From the cell containing the given text, extract its center point as [X, Y] coordinate. 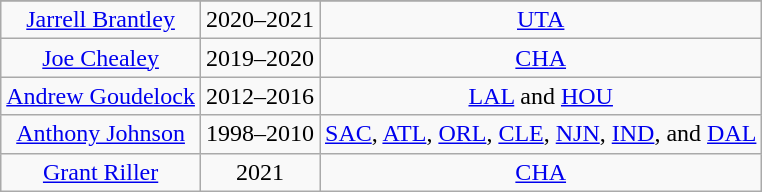
2021 [260, 172]
Joe Chealey [101, 58]
Andrew Goudelock [101, 96]
UTA [541, 20]
LAL and HOU [541, 96]
2019–2020 [260, 58]
SAC, ATL, ORL, CLE, NJN, IND, and DAL [541, 134]
Grant Riller [101, 172]
Anthony Johnson [101, 134]
2012–2016 [260, 96]
2020–2021 [260, 20]
1998–2010 [260, 134]
Jarrell Brantley [101, 20]
